Pinpoint the cell where the given text exists, returning its [X, Y] midpoint coordinate. 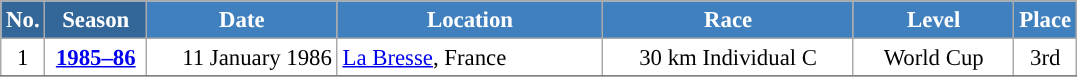
World Cup [934, 58]
1985–86 [96, 58]
No. [23, 20]
Level [934, 20]
Race [728, 20]
3rd [1045, 58]
Location [470, 20]
11 January 1986 [242, 58]
1 [23, 58]
Season [96, 20]
Place [1045, 20]
La Bresse, France [470, 58]
Date [242, 20]
30 km Individual C [728, 58]
